Capture the cell that displays the provided text and extract its [x, y] central coordinate. 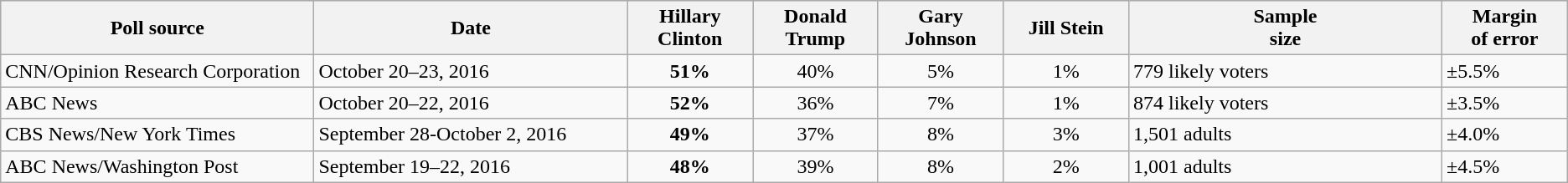
5% [941, 71]
October 20–23, 2016 [471, 71]
51% [690, 71]
36% [816, 103]
40% [816, 71]
October 20–22, 2016 [471, 103]
±4.0% [1505, 135]
September 28-October 2, 2016 [471, 135]
1,501 adults [1285, 135]
52% [690, 103]
49% [690, 135]
Marginof error [1505, 28]
±5.5% [1505, 71]
Donald Trump [816, 28]
1,001 adults [1285, 166]
39% [816, 166]
ABC News [157, 103]
874 likely voters [1285, 103]
CNN/Opinion Research Corporation [157, 71]
Samplesize [1285, 28]
CBS News/New York Times [157, 135]
48% [690, 166]
±4.5% [1505, 166]
Hillary Clinton [690, 28]
±3.5% [1505, 103]
Jill Stein [1066, 28]
Gary Johnson [941, 28]
37% [816, 135]
September 19–22, 2016 [471, 166]
3% [1066, 135]
7% [941, 103]
779 likely voters [1285, 71]
2% [1066, 166]
ABC News/Washington Post [157, 166]
Date [471, 28]
Poll source [157, 28]
